For the text-containing cell, return its midpoint in (x, y) coordinate format. 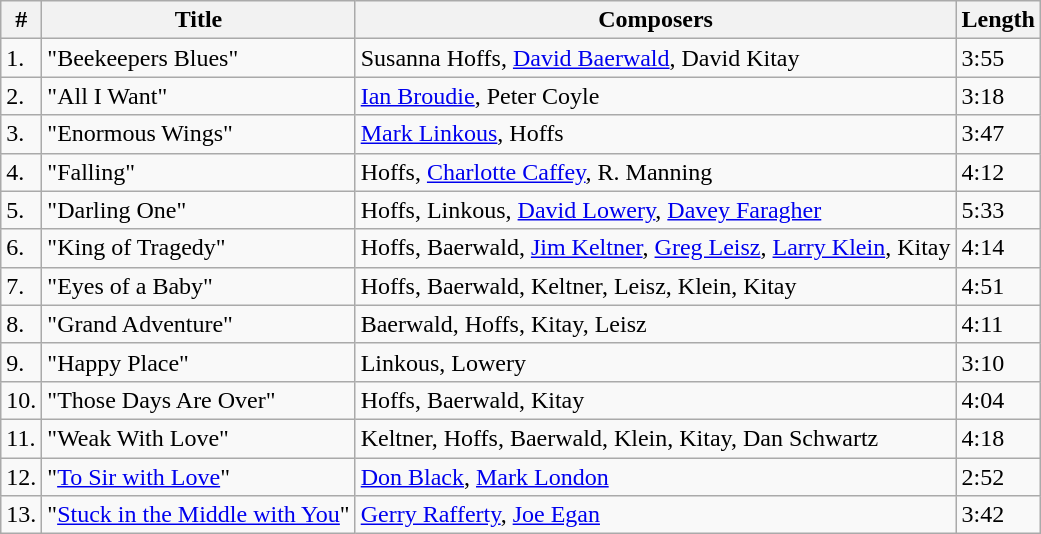
Hoffs, Baerwald, Jim Keltner, Greg Leisz, Larry Klein, Kitay (656, 248)
3:55 (998, 58)
Susanna Hoffs, David Baerwald, David Kitay (656, 58)
"To Sir with Love" (198, 477)
1. (22, 58)
"King of Tragedy" (198, 248)
Hoffs, Linkous, David Lowery, Davey Faragher (656, 210)
Linkous, Lowery (656, 362)
3:10 (998, 362)
6. (22, 248)
4:12 (998, 172)
Composers (656, 20)
"Grand Adventure" (198, 324)
4:51 (998, 286)
"Darling One" (198, 210)
Baerwald, Hoffs, Kitay, Leisz (656, 324)
Gerry Rafferty, Joe Egan (656, 515)
8. (22, 324)
Title (198, 20)
12. (22, 477)
5:33 (998, 210)
"Eyes of a Baby" (198, 286)
Hoffs, Baerwald, Kitay (656, 400)
7. (22, 286)
Mark Linkous, Hoffs (656, 134)
4:18 (998, 438)
5. (22, 210)
3:47 (998, 134)
4. (22, 172)
9. (22, 362)
Ian Broudie, Peter Coyle (656, 96)
Keltner, Hoffs, Baerwald, Klein, Kitay, Dan Schwartz (656, 438)
4:04 (998, 400)
2. (22, 96)
Don Black, Mark London (656, 477)
4:11 (998, 324)
Hoffs, Charlotte Caffey, R. Manning (656, 172)
# (22, 20)
4:14 (998, 248)
"Enormous Wings" (198, 134)
"Stuck in the Middle with You" (198, 515)
"Happy Place" (198, 362)
"Beekeepers Blues" (198, 58)
Hoffs, Baerwald, Keltner, Leisz, Klein, Kitay (656, 286)
13. (22, 515)
"Falling" (198, 172)
3:18 (998, 96)
"Weak With Love" (198, 438)
3. (22, 134)
3:42 (998, 515)
Length (998, 20)
"All I Want" (198, 96)
11. (22, 438)
10. (22, 400)
"Those Days Are Over" (198, 400)
2:52 (998, 477)
